From the cell containing the given text, extract its center point as [X, Y] coordinate. 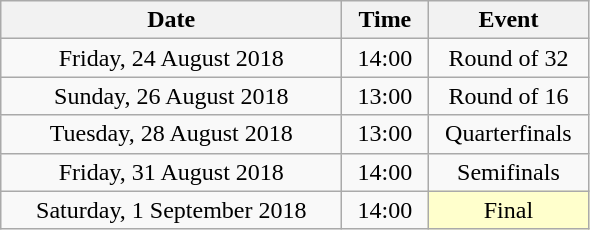
Tuesday, 28 August 2018 [172, 134]
Saturday, 1 September 2018 [172, 210]
Round of 32 [508, 58]
Semifinals [508, 172]
Friday, 24 August 2018 [172, 58]
Round of 16 [508, 96]
Event [508, 20]
Date [172, 20]
Sunday, 26 August 2018 [172, 96]
Friday, 31 August 2018 [172, 172]
Final [508, 210]
Time [385, 20]
Quarterfinals [508, 134]
